Scan for the cell matching the given text and deliver its [x, y] coordinate at center. 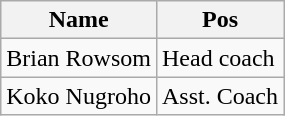
Koko Nugroho [79, 96]
Head coach [220, 58]
Name [79, 20]
Brian Rowsom [79, 58]
Pos [220, 20]
Asst. Coach [220, 96]
